Pinpoint the cell where the given text exists, returning its [X, Y] midpoint coordinate. 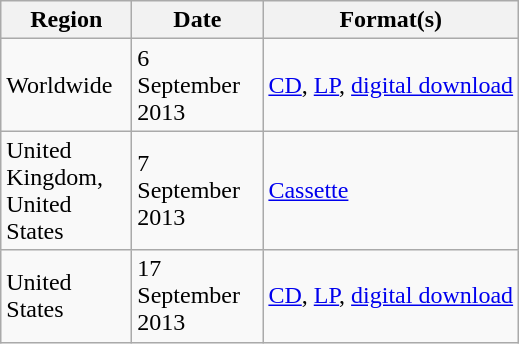
Date [198, 20]
6 September 2013 [198, 85]
Cassette [391, 190]
United States [66, 296]
Format(s) [391, 20]
Worldwide [66, 85]
17 September 2013 [198, 296]
Region [66, 20]
United Kingdom, United States [66, 190]
7 September 2013 [198, 190]
